Locate the cell with the specified text and output its (X, Y) center coordinate. 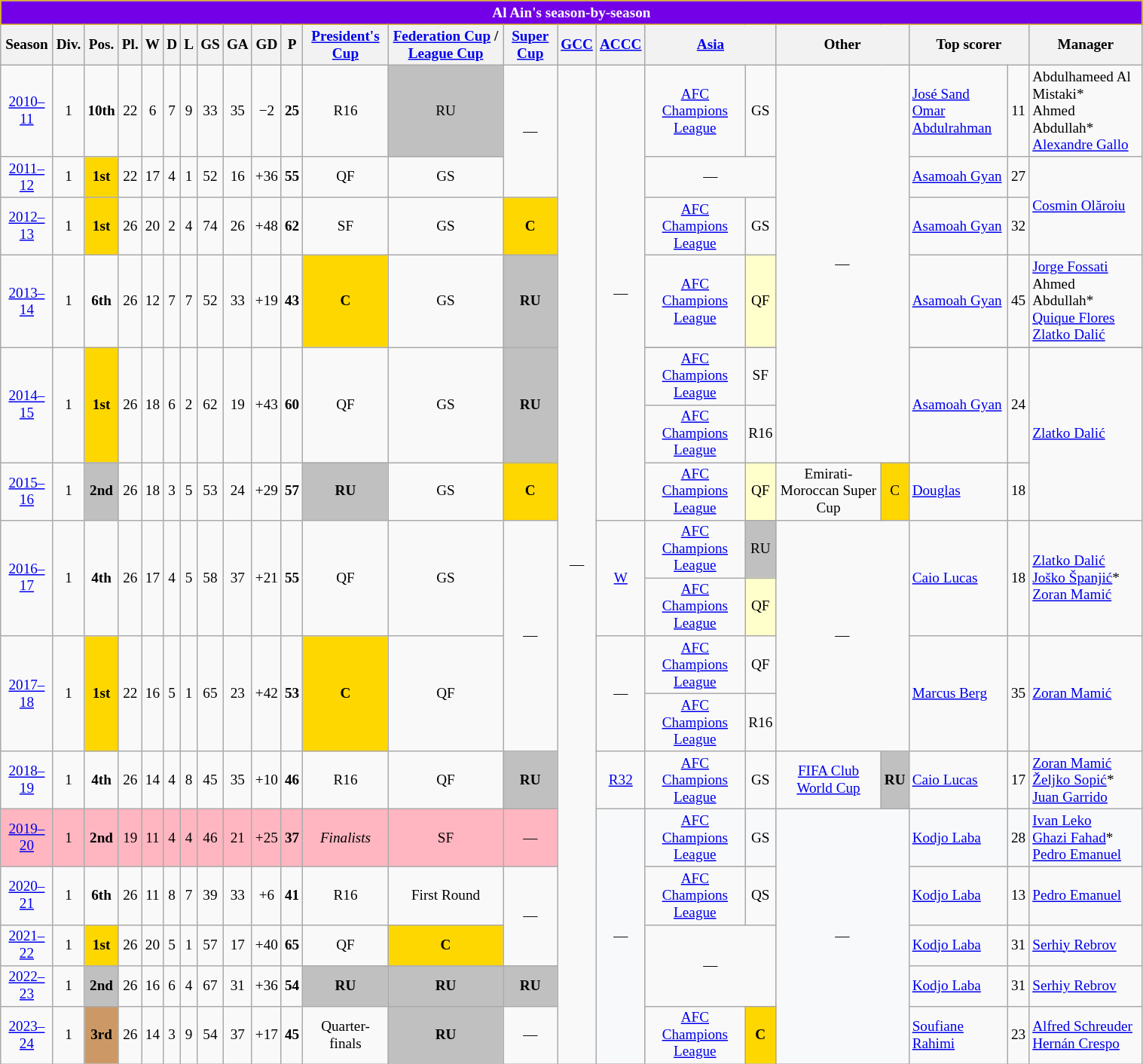
+10 (267, 781)
+48 (267, 226)
67 (211, 986)
Federation Cup / League Cup (446, 44)
L (189, 44)
Zoran Mamić Željko Sopić* Juan Garrido (1086, 781)
José Sand Omar Abdulrahman (958, 111)
21 (237, 838)
2011–12 (27, 177)
+29 (267, 491)
Soufiane Rahimi (958, 1035)
QS (761, 895)
Super Cup (530, 44)
13 (1018, 895)
Alfred Schreuder Hernán Crespo (1086, 1035)
Pos. (101, 44)
President's Cup (345, 44)
+43 (267, 404)
R32 (621, 781)
GA (237, 44)
Pedro Emanuel (1086, 895)
Div. (69, 44)
Quarter-finals (345, 1035)
+17 (267, 1035)
Abdulhameed Al Mistaki* Ahmed Abdullah* Alexandre Gallo (1086, 111)
+25 (267, 838)
+6 (267, 895)
GCC (577, 44)
2014–15 (27, 404)
GD (267, 44)
Top scorer (969, 44)
2012–13 (27, 226)
+40 (267, 945)
Pl. (130, 44)
Douglas (958, 491)
60 (292, 404)
2015–16 (27, 491)
+21 (267, 577)
Zlatko Dalić (1086, 433)
Finalists (345, 838)
Jorge Fossati Ahmed Abdullah* Quique Flores Zlatko Dalić (1086, 301)
10th (101, 111)
28 (1018, 838)
74 (211, 226)
Marcus Berg (958, 693)
Emirati-Moroccan Super Cup (829, 491)
27 (1018, 177)
Cosmin Olăroiu (1086, 206)
43 (292, 301)
2013–14 (27, 301)
39 (211, 895)
58 (211, 577)
Season (27, 44)
Manager (1086, 44)
Ivan Leko Ghazi Fahad* Pedro Emanuel (1086, 838)
Al Ain's season-by-season (571, 13)
D (172, 44)
25 (292, 111)
Asia (711, 44)
2017–18 (27, 693)
12 (152, 301)
P (292, 44)
2018–19 (27, 781)
2020–21 (27, 895)
Zlatko Dalić Joško Španjić* Zoran Mamić (1086, 577)
First Round (446, 895)
+19 (267, 301)
2010–11 (27, 111)
ACCC (621, 44)
+42 (267, 693)
2016–17 (27, 577)
2023–24 (27, 1035)
−2 (267, 111)
FIFA Club World Cup (829, 781)
2022–23 (27, 986)
2019–20 (27, 838)
Other (842, 44)
Zoran Mamić (1086, 693)
41 (292, 895)
3rd (101, 1035)
32 (1018, 226)
2021–22 (27, 945)
